Search for the cell housing the specified text and yield its (X, Y) center coordinate. 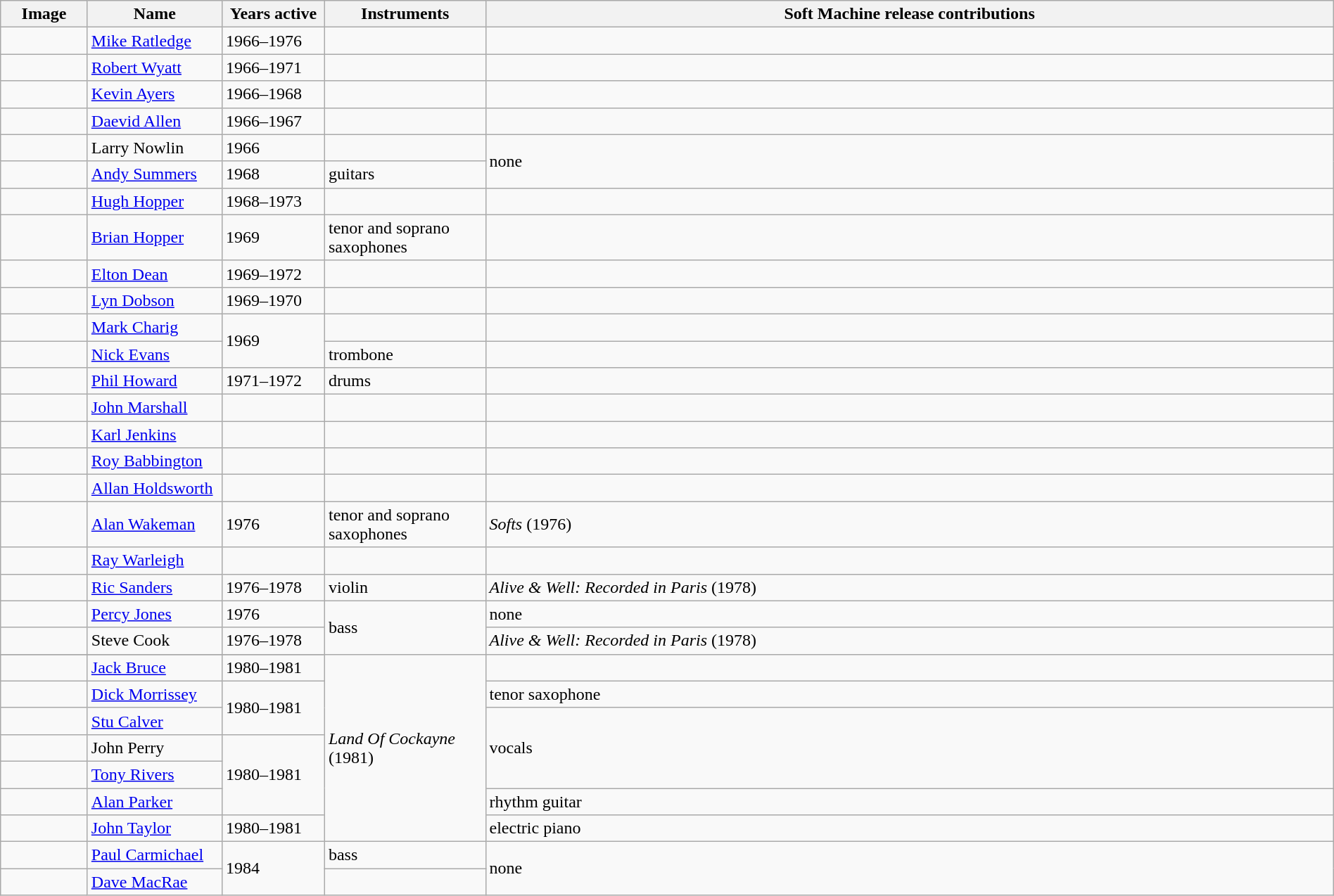
guitars (405, 174)
Paul Carmichael (155, 855)
Stu Calver (155, 721)
Hugh Hopper (155, 201)
Image (44, 14)
Alan Wakeman (155, 525)
Percy Jones (155, 614)
Larry Nowlin (155, 148)
drums (405, 381)
violin (405, 587)
Karl Jenkins (155, 435)
1968 (273, 174)
Andy Summers (155, 174)
rhythm guitar (909, 801)
Kevin Ayers (155, 94)
Ric Sanders (155, 587)
Dave MacRae (155, 882)
Land Of Cockayne (1981) (405, 748)
1984 (273, 869)
1968–1973 (273, 201)
electric piano (909, 828)
Instruments (405, 14)
Allan Holdsworth (155, 488)
Mark Charig (155, 327)
1966–1968 (273, 94)
Name (155, 14)
Alan Parker (155, 801)
John Marshall (155, 408)
Steve Cook (155, 641)
1966–1976 (273, 41)
Tony Rivers (155, 774)
1969–1970 (273, 300)
Ray Warleigh (155, 561)
Robert Wyatt (155, 68)
Soft Machine release contributions (909, 14)
Dick Morrissey (155, 694)
Elton Dean (155, 274)
1966–1971 (273, 68)
1966–1967 (273, 121)
tenor saxophone (909, 694)
Softs (1976) (909, 525)
Nick Evans (155, 354)
Phil Howard (155, 381)
Lyn Dobson (155, 300)
1966 (273, 148)
trombone (405, 354)
John Perry (155, 748)
1971–1972 (273, 381)
Years active (273, 14)
John Taylor (155, 828)
Mike Ratledge (155, 41)
Brian Hopper (155, 238)
Roy Babbington (155, 461)
Daevid Allen (155, 121)
vocals (909, 748)
1969–1972 (273, 274)
Jack Bruce (155, 667)
